Return (x, y) of the center of cell containing provided text 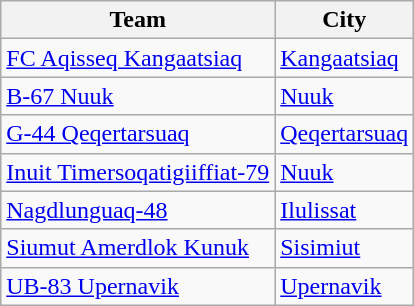
FC Aqisseq Kangaatsiaq (138, 58)
B-67 Nuuk (138, 96)
Siumut Amerdlok Kunuk (138, 248)
Kangaatsiaq (344, 58)
Ilulissat (344, 210)
Sisimiut (344, 248)
Nagdlunguaq-48 (138, 210)
Qeqertarsuaq (344, 134)
G-44 Qeqertarsuaq (138, 134)
Team (138, 20)
Inuit Timersoqatigiiffiat-79 (138, 172)
UB-83 Upernavik (138, 286)
Upernavik (344, 286)
City (344, 20)
